Capture the cell that displays the provided text and extract its (X, Y) central coordinate. 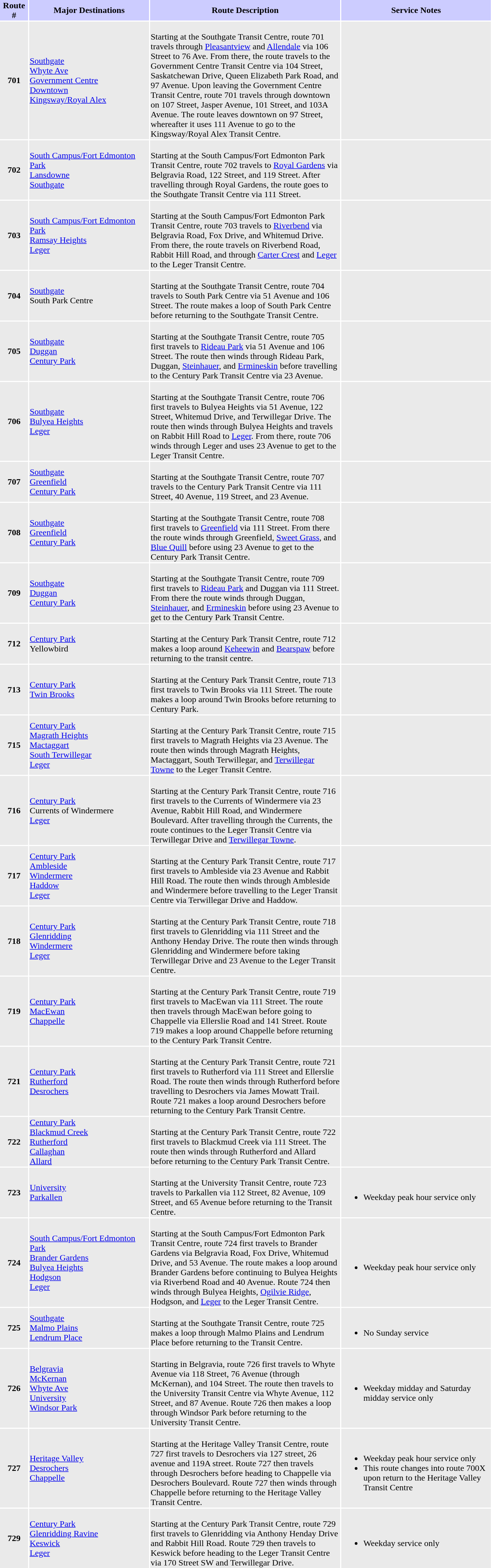
Major Destinations (89, 10)
703 (14, 235)
Century ParkRutherfordDesrochers (89, 1081)
722 (14, 1142)
Route # (14, 10)
South Campus/Fort Edmonton ParkRamsay HeightsLeger (89, 235)
South Campus/Fort Edmonton ParkLansdowneSouthgate (89, 170)
Weekday peak hour service onlyThis route changes into route 700X upon return to the Heritage Valley Transit Centre (416, 1468)
SouthgateMalmo PlainsLendrum Place (89, 1328)
712 (14, 644)
Century ParkGlenriddingWindermereLeger (89, 941)
Century ParkBlackmud CreekRutherfordCallaghanAllard (89, 1142)
709 (14, 593)
719 (14, 1011)
Century ParkAmblesideWindermereHaddowLeger (89, 876)
729 (14, 1538)
715 (14, 745)
Century ParkMagrath HeightsMactaggartSouth TerwillegarLeger (89, 745)
SouthgateBulyea HeightsLeger (89, 422)
723 (14, 1192)
Starting at the Southgate Transit Centre, route 725 makes a loop through Malmo Plains and Lendrum Place before returning to the Transit Centre. (245, 1328)
BelgraviaMcKernanWhyte AveUniversityWindsor Park (89, 1389)
Century ParkMacEwanChappelle (89, 1011)
724 (14, 1263)
707 (14, 482)
Weekday midday and Saturday midday service only (416, 1389)
708 (14, 532)
716 (14, 810)
UniversityParkallen (89, 1192)
SouthgateSouth Park Centre (89, 296)
713 (14, 690)
No Sunday service (416, 1328)
South Campus/Fort Edmonton ParkBrander GardensBulyea HeightsHodgsonLeger (89, 1263)
Weekday service only (416, 1538)
Heritage ValleyDesrochersChappelle (89, 1468)
704 (14, 296)
SouthgateWhyte AveGovernment CentreDowntownKingsway/Royal Alex (89, 81)
Century ParkCurrents of WindermereLeger (89, 810)
727 (14, 1468)
706 (14, 422)
Service Notes (416, 10)
Starting at the Southgate Transit Centre, route 707 travels to the Century Park Transit Centre via 111 Street, 40 Avenue, 119 Street, and 23 Avenue. (245, 482)
726 (14, 1389)
Starting at the Century Park Transit Centre, route 712 makes a loop around Keheewin and Bearspaw before returning to the transit centre. (245, 644)
725 (14, 1328)
Century ParkYellowbird (89, 644)
718 (14, 941)
Route Description (245, 10)
702 (14, 170)
705 (14, 351)
701 (14, 81)
Century ParkGlenridding RavineKeswickLeger (89, 1538)
717 (14, 876)
721 (14, 1081)
Century ParkTwin Brooks (89, 690)
